Output the (x, y) coordinate of the center of the cell containing the given text.  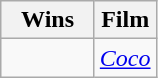
Film (125, 20)
Wins (48, 20)
Coco (125, 58)
